Determine the [X, Y] coordinate at the center of the cell enclosing the given text.  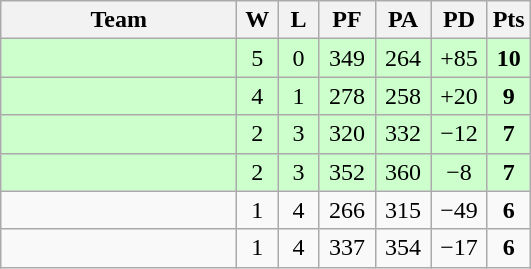
−49 [459, 210]
320 [347, 134]
Team [119, 20]
266 [347, 210]
258 [403, 96]
352 [347, 172]
332 [403, 134]
10 [508, 58]
−12 [459, 134]
PD [459, 20]
PF [347, 20]
337 [347, 248]
354 [403, 248]
0 [298, 58]
−17 [459, 248]
PA [403, 20]
278 [347, 96]
360 [403, 172]
9 [508, 96]
L [298, 20]
−8 [459, 172]
W [258, 20]
+85 [459, 58]
5 [258, 58]
264 [403, 58]
+20 [459, 96]
315 [403, 210]
349 [347, 58]
Pts [508, 20]
